Capture the cell that displays the provided text and extract its (x, y) central coordinate. 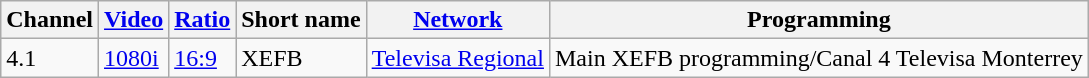
XEFB (301, 58)
Televisa Regional (458, 58)
Video (134, 20)
1080i (134, 58)
16:9 (202, 58)
4.1 (50, 58)
Network (458, 20)
Ratio (202, 20)
Programming (818, 20)
Short name (301, 20)
Channel (50, 20)
Main XEFB programming/Canal 4 Televisa Monterrey (818, 58)
